Find where the given text appears and provide that cell's center as [X, Y] coordinate. 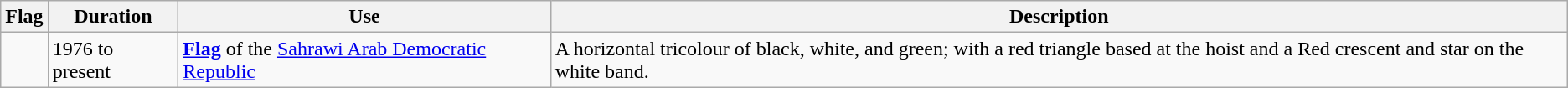
Flag [24, 17]
1976 to present [113, 60]
Flag of the Sahrawi Arab Democratic Republic [364, 60]
A horizontal tricolour of black, white, and green; with a red triangle based at the hoist and a Red crescent and star on the white band. [1059, 60]
Use [364, 17]
Description [1059, 17]
Duration [113, 17]
